Pinpoint the cell where the given text exists, returning its (x, y) midpoint coordinate. 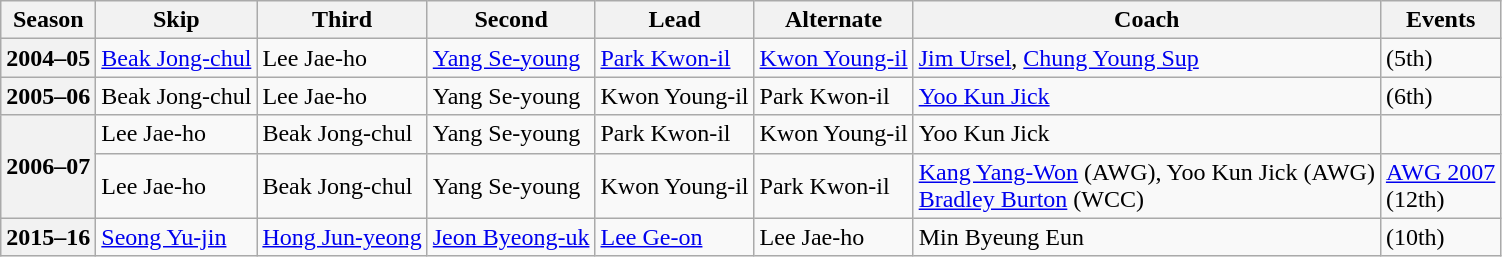
Lead (674, 20)
Skip (176, 20)
Second (511, 20)
Jeon Byeong-uk (511, 237)
Events (1440, 20)
Hong Jun-yeong (342, 237)
Alternate (834, 20)
2005–06 (48, 96)
(10th) (1440, 237)
Seong Yu-jin (176, 237)
(6th) (1440, 96)
Kang Yang-Won (AWG), Yoo Kun Jick (AWG)Bradley Burton (WCC) (1146, 186)
AWG 2007 (12th) (1440, 186)
Min Byeung Eun (1146, 237)
(5th) (1440, 58)
Coach (1146, 20)
Jim Ursel, Chung Young Sup (1146, 58)
Third (342, 20)
Season (48, 20)
2006–07 (48, 166)
2004–05 (48, 58)
Lee Ge-on (674, 237)
2015–16 (48, 237)
